For the text-containing cell, return its midpoint in (x, y) coordinate format. 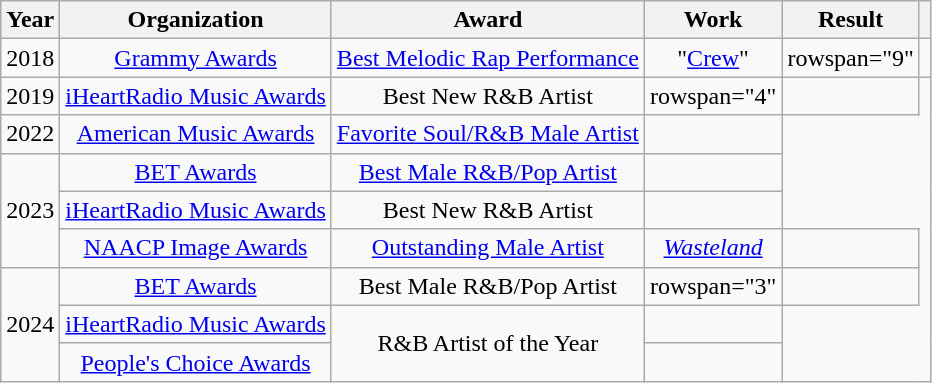
2022 (30, 134)
American Music Awards (196, 134)
2023 (30, 210)
2024 (30, 324)
Favorite Soul/R&B Male Artist (488, 134)
2018 (30, 58)
Work (713, 20)
R&B Artist of the Year (488, 343)
NAACP Image Awards (196, 248)
rowspan="9" (851, 58)
Organization (196, 20)
Wasteland (713, 248)
Best Melodic Rap Performance (488, 58)
Result (851, 20)
Outstanding Male Artist (488, 248)
rowspan="4" (713, 96)
2019 (30, 96)
People's Choice Awards (196, 362)
Year (30, 20)
"Crew" (713, 58)
Grammy Awards (196, 58)
Award (488, 20)
rowspan="3" (713, 286)
